From the cell containing the given text, extract its center point as [x, y] coordinate. 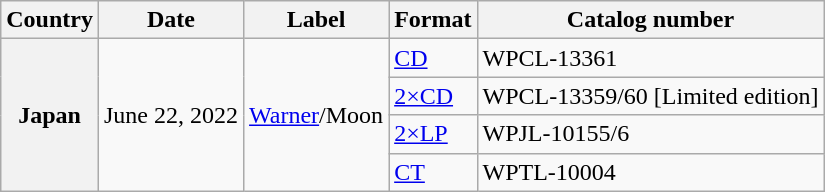
2×CD [433, 96]
Date [170, 20]
2×LP [433, 134]
Label [316, 20]
June 22, 2022 [170, 115]
WPCL-13361 [650, 58]
CD [433, 58]
WPJL-10155/6 [650, 134]
Japan [50, 115]
CT [433, 172]
Format [433, 20]
WPTL-10004 [650, 172]
WPCL-13359/60 [Limited edition] [650, 96]
Warner/Moon [316, 115]
Country [50, 20]
Catalog number [650, 20]
